Return the [x, y] coordinate for the center point of the cell that contains the specified text.  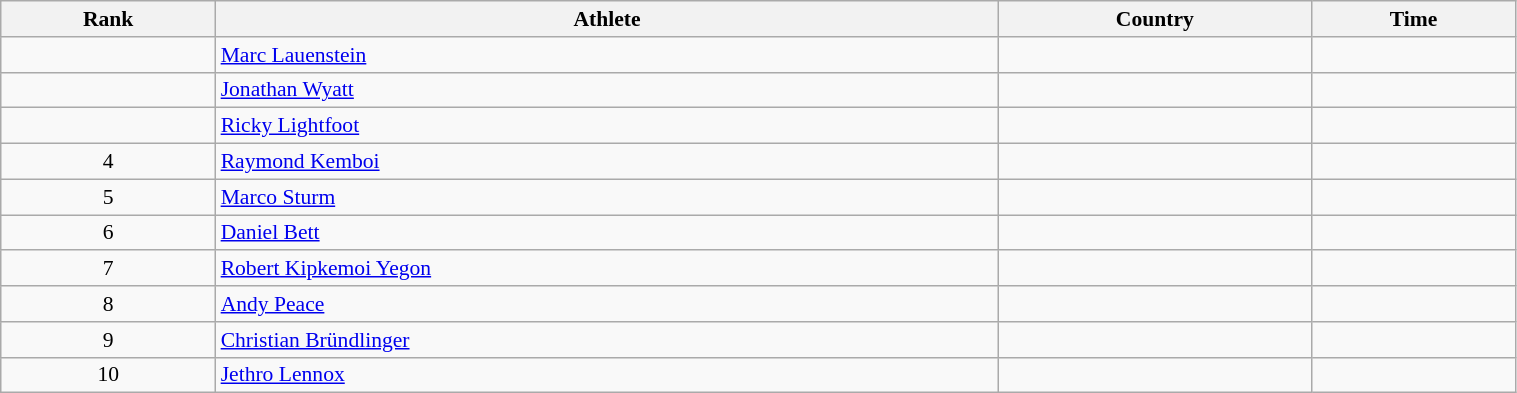
Athlete [608, 19]
Marc Lauenstein [608, 55]
Robert Kipkemoi Yegon [608, 269]
Jethro Lennox [608, 375]
Country [1156, 19]
7 [108, 269]
6 [108, 233]
Rank [108, 19]
Ricky Lightfoot [608, 126]
5 [108, 197]
Jonathan Wyatt [608, 90]
9 [108, 340]
10 [108, 375]
8 [108, 304]
Time [1414, 19]
Raymond Kemboi [608, 162]
Marco Sturm [608, 197]
Christian Bründlinger [608, 340]
4 [108, 162]
Daniel Bett [608, 233]
Andy Peace [608, 304]
